Output the [x, y] coordinate of the center of the cell containing the given text.  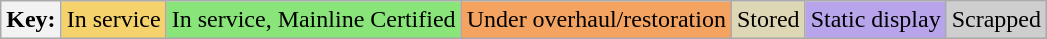
Scrapped [996, 20]
Under overhaul/restoration [596, 20]
Stored [768, 20]
Key: [31, 20]
Static display [876, 20]
In service [114, 20]
In service, Mainline Certified [314, 20]
